For the text-containing cell, return its midpoint in (x, y) coordinate format. 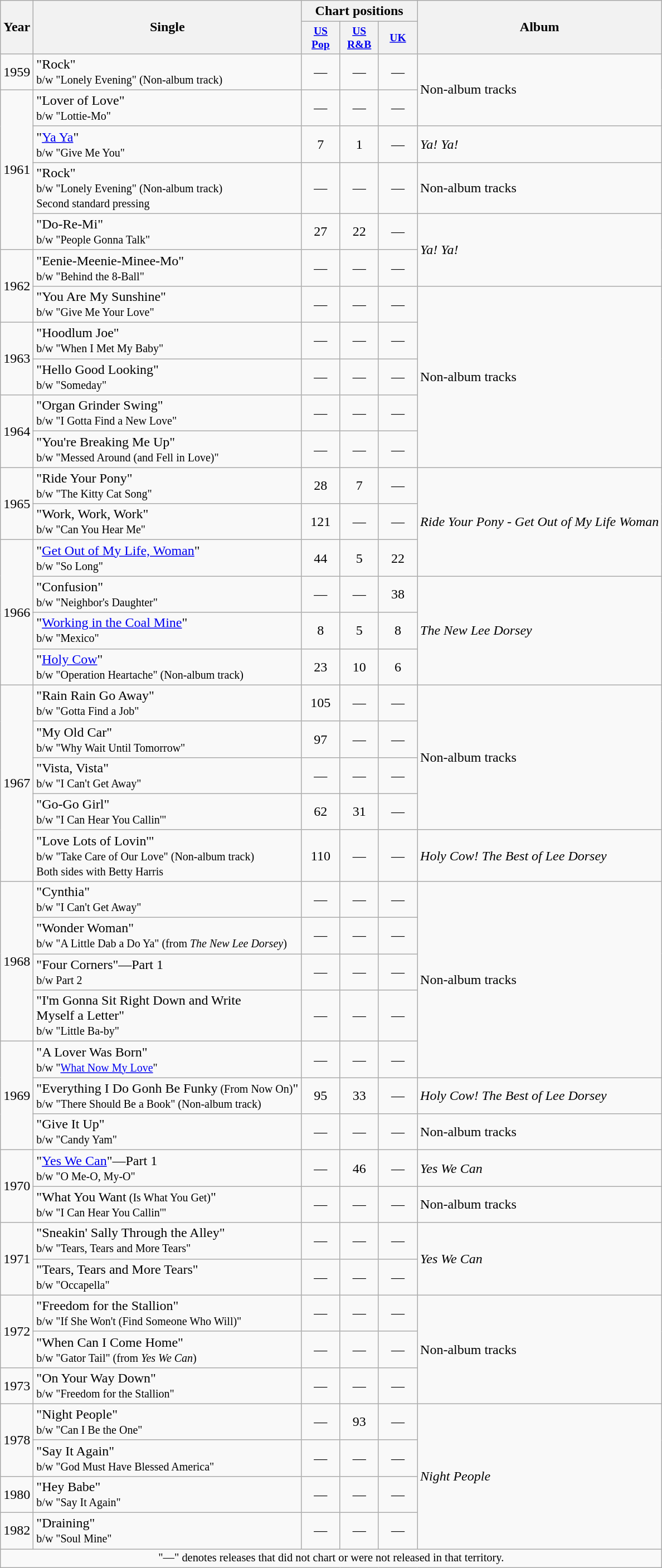
1978 (17, 1440)
1965 (17, 504)
"Holy Cow"b/w "Operation Heartache" (Non-album track) (167, 666)
1 (359, 144)
6 (398, 666)
Album (539, 27)
"Cynthia"b/w "I Can't Get Away" (167, 899)
1969 (17, 1095)
1982 (17, 1531)
"Draining"b/w "Soul Mine" (167, 1531)
"Hello Good Looking"b/w "Someday" (167, 377)
UK (398, 38)
"Go-Go Girl"b/w "I Can Hear You Callin'" (167, 811)
31 (359, 811)
"Get Out of My Life, Woman"b/w "So Long" (167, 558)
1970 (17, 1186)
1973 (17, 1385)
"When Can I Come Home"b/w "Gator Tail" (from Yes We Can) (167, 1350)
44 (321, 558)
121 (321, 522)
110 (321, 855)
"Sneakin' Sally Through the Alley"b/w "Tears, Tears and More Tears" (167, 1240)
"Tears, Tears and More Tears"b/w "Occapella" (167, 1277)
Night People (539, 1476)
27 (321, 232)
Single (167, 27)
1971 (17, 1259)
"You Are My Sunshine"b/w "Give Me Your Love" (167, 304)
1968 (17, 961)
The New Lee Dorsey (539, 631)
"Give It Up"b/w "Candy Yam" (167, 1132)
"Hey Babe"b/w "Say It Again" (167, 1494)
"Rock"b/w "Lonely Evening" (Non-album track)Second standard pressing (167, 188)
"A Lover Was Born"b/w "What Now My Love" (167, 1060)
93 (359, 1422)
"What You Want (Is What You Get)"b/w "I Can Hear You Callin'" (167, 1205)
"Vista, Vista"b/w "I Can't Get Away" (167, 776)
1980 (17, 1494)
62 (321, 811)
"Wonder Woman"b/w "A Little Dab a Do Ya" (from The New Lee Dorsey) (167, 936)
Year (17, 27)
"Lover of Love"b/w "Lottie-Mo" (167, 108)
"Love Lots of Lovin'"b/w "Take Care of Our Love" (Non-album track)Both sides with Betty Harris (167, 855)
"You're Breaking Me Up"b/w "Messed Around (and Fell in Love)" (167, 449)
1963 (17, 359)
33 (359, 1095)
105 (321, 703)
1964 (17, 431)
Ride Your Pony - Get Out of My Life Woman (539, 522)
US Pop (321, 38)
"Rain Rain Go Away"b/w "Gotta Find a Job" (167, 703)
"Night People"b/w "Can I Be the One" (167, 1422)
28 (321, 486)
"Everything I Do Gonh Be Funky (From Now On)"b/w "There Should Be a Book" (Non-album track) (167, 1095)
"—" denotes releases that did not chart or were not released in that territory. (331, 1559)
"Hoodlum Joe"b/w "When I Met My Baby" (167, 341)
97 (321, 739)
1972 (17, 1331)
"Working in the Coal Mine"b/w "Mexico" (167, 631)
10 (359, 666)
"Four Corners"—Part 1b/w Part 2 (167, 972)
"Yes We Can"—Part 1b/w "O Me-O, My-O" (167, 1168)
"Work, Work, Work"b/w "Can You Hear Me" (167, 522)
1959 (17, 71)
"Rock"b/w "Lonely Evening" (Non-album track) (167, 71)
1967 (17, 783)
"Eenie-Meenie-Minee-Mo"b/w "Behind the 8-Ball" (167, 267)
95 (321, 1095)
1961 (17, 169)
23 (321, 666)
"Ride Your Pony"b/w "The Kitty Cat Song" (167, 486)
1962 (17, 286)
Chart positions (359, 11)
"Organ Grinder Swing"b/w "I Gotta Find a New Love" (167, 413)
"My Old Car"b/w "Why Wait Until Tomorrow" (167, 739)
"I'm Gonna Sit Right Down and WriteMyself a Letter"b/w "Little Ba-by" (167, 1016)
1966 (17, 612)
"Do-Re-Mi"b/w "People Gonna Talk" (167, 232)
"Freedom for the Stallion"b/w "If She Won't (Find Someone Who Will)" (167, 1313)
46 (359, 1168)
US R&B (359, 38)
"On Your Way Down"b/w "Freedom for the Stallion" (167, 1385)
38 (398, 594)
"Confusion"b/w "Neighbor's Daughter" (167, 594)
"Say It Again"b/w "God Must Have Blessed America" (167, 1458)
"Ya Ya"b/w "Give Me You" (167, 144)
